Return [X, Y] of the center of cell containing provided text 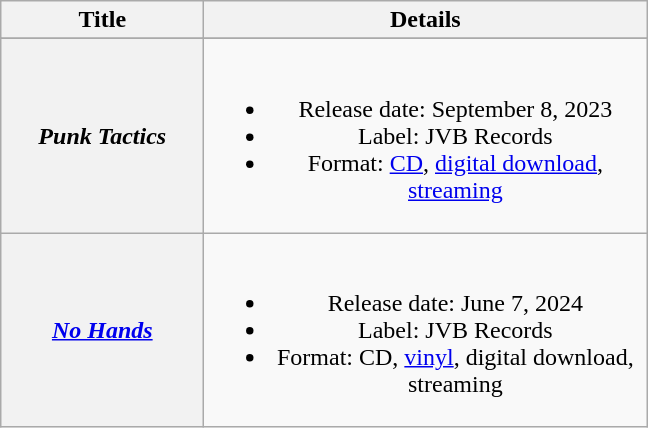
Details [426, 20]
Release date: September 8, 2023Label: JVB RecordsFormat: CD, digital download, streaming [426, 136]
Punk Tactics [102, 136]
No Hands [102, 330]
Title [102, 20]
Release date: June 7, 2024Label: JVB RecordsFormat: CD, vinyl, digital download, streaming [426, 330]
